Return [X, Y] of the center of cell containing provided text 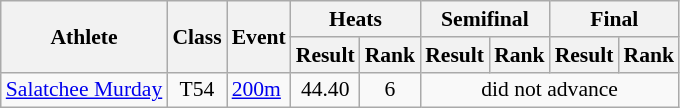
Semifinal [484, 19]
did not advance [550, 90]
44.40 [326, 90]
Event [259, 36]
Athlete [84, 36]
6 [390, 90]
Final [614, 19]
Salatchee Murday [84, 90]
Heats [356, 19]
T54 [196, 90]
200m [259, 90]
Class [196, 36]
